Search for the cell housing the specified text and yield its (X, Y) center coordinate. 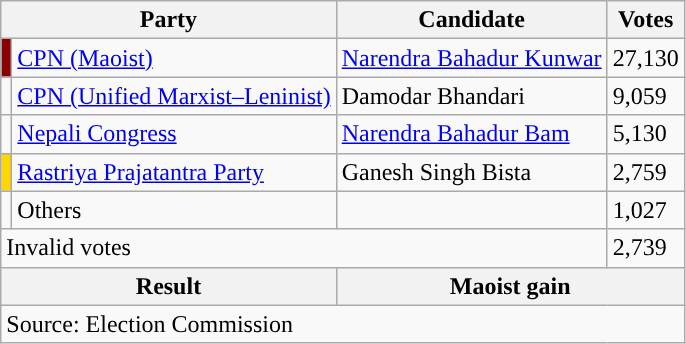
1,027 (646, 210)
Votes (646, 20)
27,130 (646, 58)
Candidate (472, 20)
CPN (Unified Marxist–Leninist) (174, 96)
Nepali Congress (174, 134)
Narendra Bahadur Bam (472, 134)
2,739 (646, 248)
Maoist gain (510, 286)
Others (174, 210)
Narendra Bahadur Kunwar (472, 58)
Damodar Bhandari (472, 96)
Party (168, 20)
Source: Election Commission (342, 324)
Result (168, 286)
CPN (Maoist) (174, 58)
Ganesh Singh Bista (472, 172)
Rastriya Prajatantra Party (174, 172)
Invalid votes (304, 248)
9,059 (646, 96)
5,130 (646, 134)
2,759 (646, 172)
